Extract the (X, Y) coordinate from the center of the cell holding the provided text.  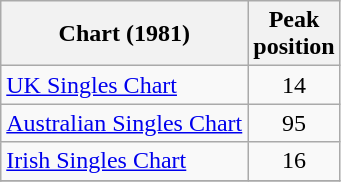
UK Singles Chart (124, 85)
95 (294, 123)
14 (294, 85)
Australian Singles Chart (124, 123)
Irish Singles Chart (124, 161)
16 (294, 161)
Peakposition (294, 34)
Chart (1981) (124, 34)
